Locate the cell with the specified text and output its (x, y) center coordinate. 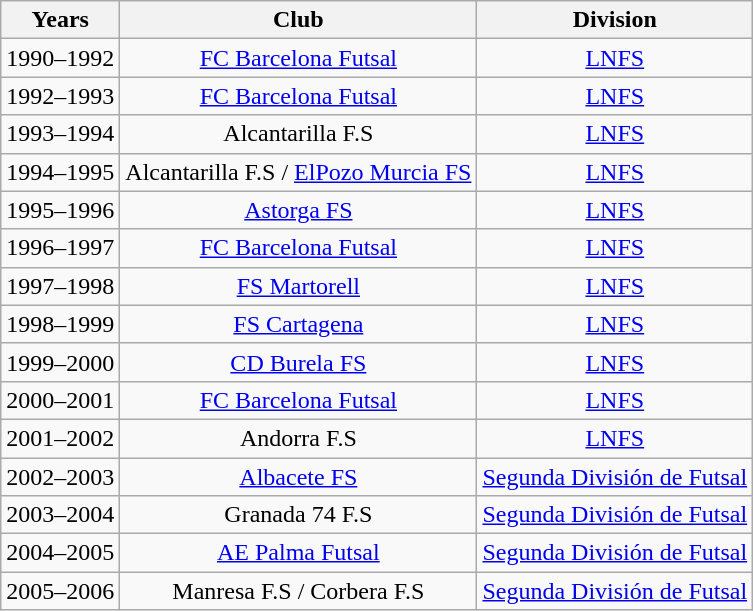
2002–2003 (60, 477)
2001–2002 (60, 438)
Division (615, 20)
1995–1996 (60, 210)
1999–2000 (60, 362)
Alcantarilla F.S / ElPozo Murcia FS (298, 172)
2000–2001 (60, 400)
2003–2004 (60, 515)
Granada 74 F.S (298, 515)
1997–1998 (60, 286)
Andorra F.S (298, 438)
2005–2006 (60, 591)
1993–1994 (60, 134)
1996–1997 (60, 248)
Years (60, 20)
Astorga FS (298, 210)
FS Martorell (298, 286)
Albacete FS (298, 477)
1998–1999 (60, 324)
2004–2005 (60, 553)
1992–1993 (60, 96)
CD Burela FS (298, 362)
FS Cartagena (298, 324)
Manresa F.S / Corbera F.S (298, 591)
Club (298, 20)
1990–1992 (60, 58)
Alcantarilla F.S (298, 134)
AE Palma Futsal (298, 553)
1994–1995 (60, 172)
